Detect which cell encompasses the target text, then output its [X, Y] center coordinate. 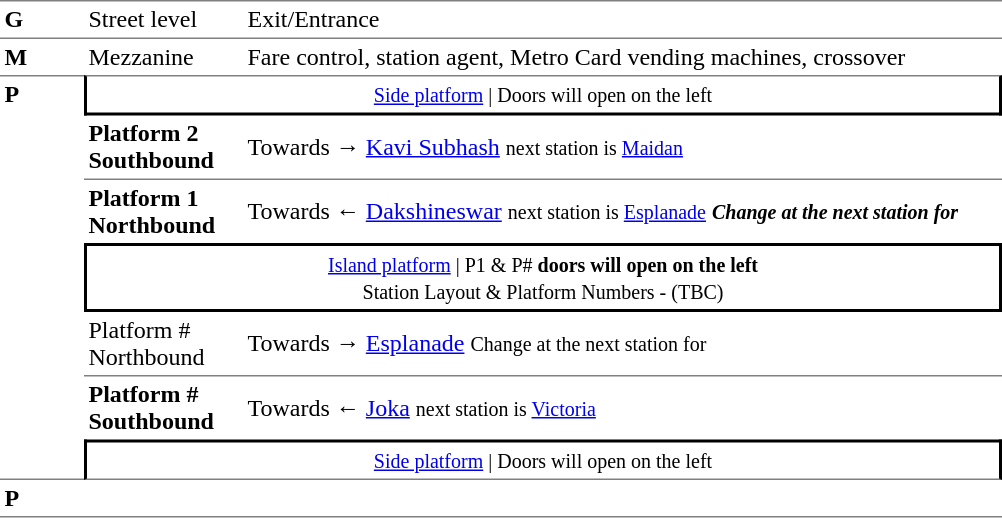
Platform #Northbound [164, 344]
Mezzanine [164, 57]
Platform 1Northbound [164, 212]
Towards ← Dakshineswar next station is Esplanade Change at the next station for [622, 212]
G [42, 20]
Towards → Kavi Subhash next station is Maidan [622, 148]
Towards → Esplanade Change at the next station for [622, 344]
Exit/Entrance [622, 20]
Island platform | P1 & P# doors will open on the left Station Layout & Platform Numbers - (TBC) [543, 278]
Platform 2Southbound [164, 148]
M [42, 57]
Platform #Southbound [164, 408]
Towards ← Joka next station is Victoria [622, 408]
Fare control, station agent, Metro Card vending machines, crossover [622, 57]
Street level [164, 20]
